Extract the (x, y) coordinate from the center of the cell holding the provided text.  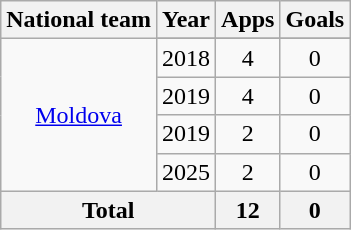
2025 (186, 172)
Apps (248, 20)
Moldova (79, 115)
Year (186, 20)
National team (79, 20)
Goals (315, 20)
2018 (186, 58)
12 (248, 210)
Total (108, 210)
